Search for the cell housing the specified text and yield its [x, y] center coordinate. 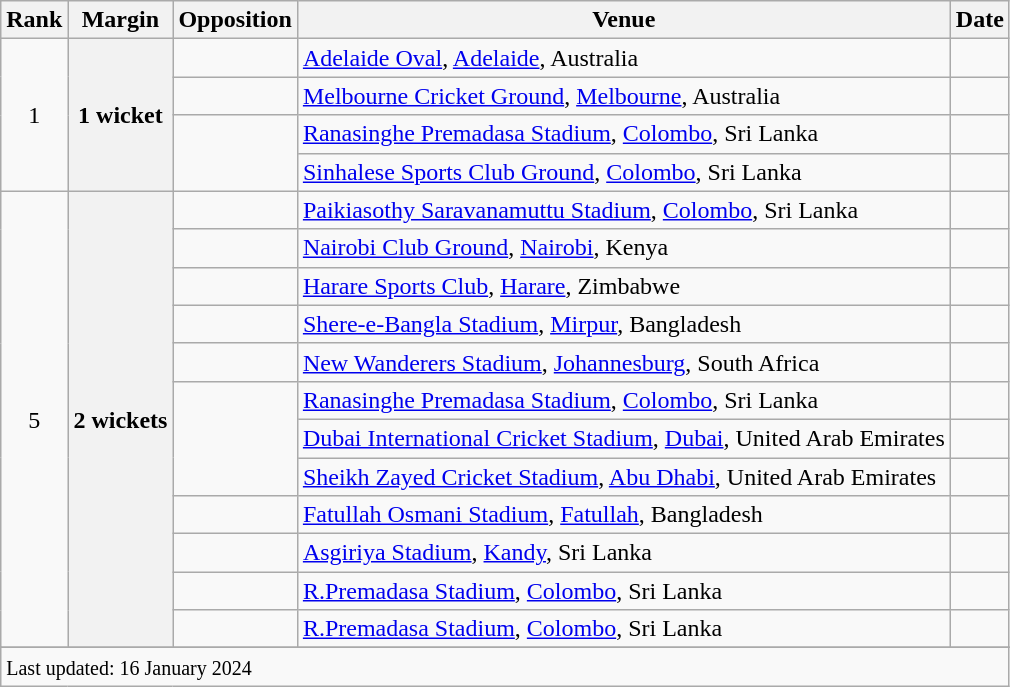
Asgiriya Stadium, Kandy, Sri Lanka [624, 553]
Adelaide Oval, Adelaide, Australia [624, 58]
2 wickets [120, 420]
Venue [624, 20]
Nairobi Club Ground, Nairobi, Kenya [624, 248]
5 [34, 420]
Margin [120, 20]
Opposition [235, 20]
Shere-e-Bangla Stadium, Mirpur, Bangladesh [624, 324]
Date [980, 20]
Melbourne Cricket Ground, Melbourne, Australia [624, 96]
Fatullah Osmani Stadium, Fatullah, Bangladesh [624, 515]
Harare Sports Club, Harare, Zimbabwe [624, 286]
Sinhalese Sports Club Ground, Colombo, Sri Lanka [624, 172]
Last updated: 16 January 2024 [506, 667]
1 [34, 115]
1 wicket [120, 115]
New Wanderers Stadium, Johannesburg, South Africa [624, 362]
Dubai International Cricket Stadium, Dubai, United Arab Emirates [624, 438]
Paikiasothy Saravanamuttu Stadium, Colombo, Sri Lanka [624, 210]
Rank [34, 20]
Sheikh Zayed Cricket Stadium, Abu Dhabi, United Arab Emirates [624, 477]
